Capture the cell that displays the provided text and extract its [x, y] central coordinate. 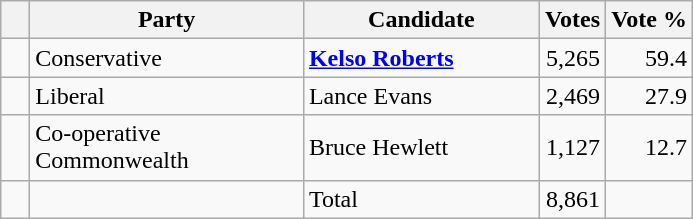
Candidate [421, 20]
Co-operative Commonwealth [167, 148]
Vote % [650, 20]
Votes [572, 20]
Bruce Hewlett [421, 148]
Liberal [167, 96]
Conservative [167, 58]
Total [421, 199]
59.4 [650, 58]
Lance Evans [421, 96]
Party [167, 20]
Kelso Roberts [421, 58]
2,469 [572, 96]
27.9 [650, 96]
8,861 [572, 199]
5,265 [572, 58]
12.7 [650, 148]
1,127 [572, 148]
